Capture the cell that displays the provided text and extract its [X, Y] central coordinate. 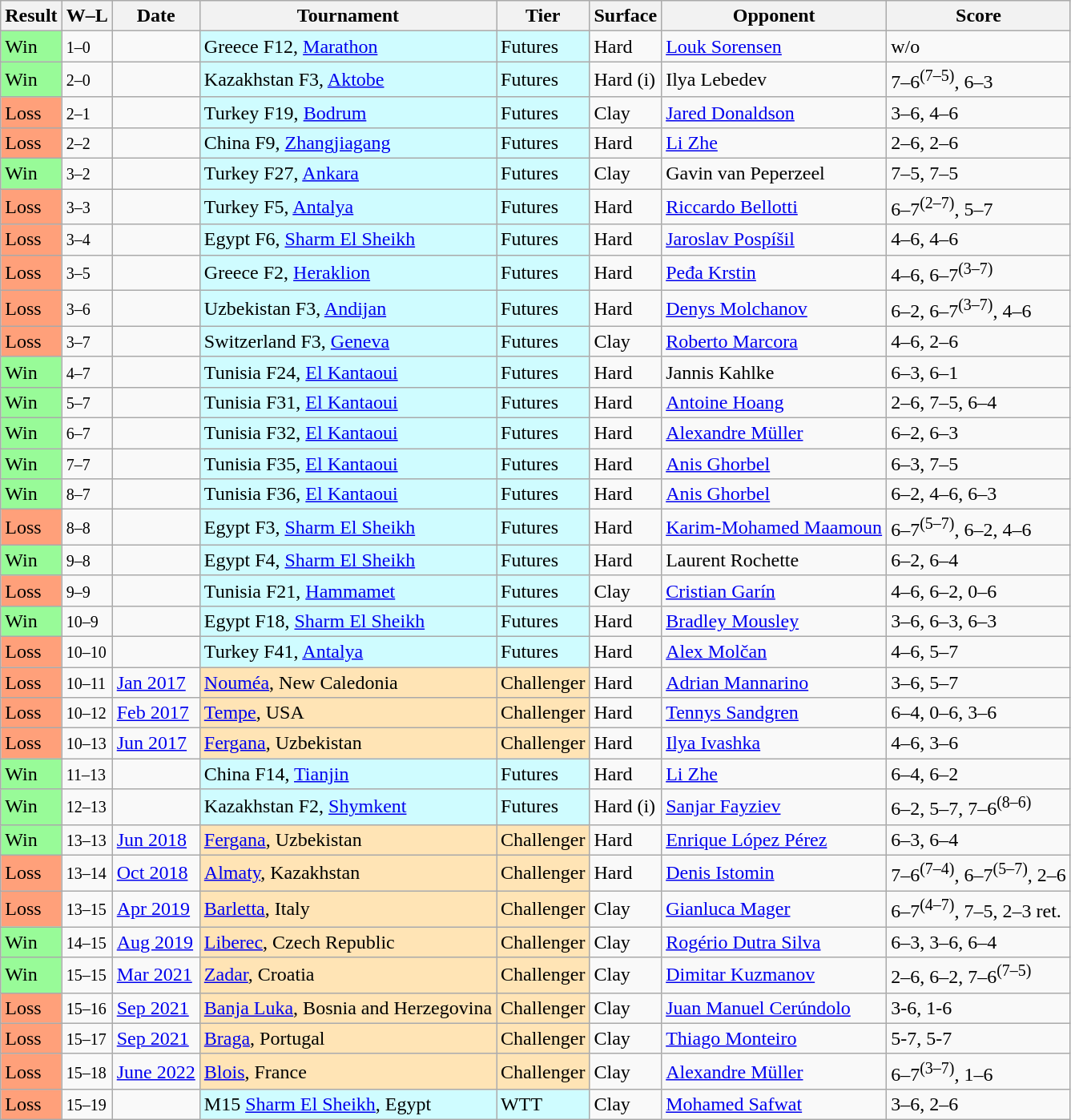
Greece F2, Heraklion [348, 272]
2–6, 2–6 [979, 143]
Mar 2021 [155, 976]
6–2, 5–7, 7–6(8–6) [979, 808]
6–7(4–7), 7–5, 2–3 ret. [979, 908]
Ilya Lebedev [774, 80]
Tunisia F21, Hammamet [348, 590]
Aug 2019 [155, 941]
4–6, 4–6 [979, 240]
7–5, 7–5 [979, 174]
Turkey F27, Ankara [348, 174]
Egypt F4, Sharm El Sheikh [348, 560]
15–15 [87, 976]
Egypt F18, Sharm El Sheikh [348, 621]
8–7 [87, 494]
6–7(2–7), 5–7 [979, 207]
Rogério Dutra Silva [774, 941]
Enrique López Pérez [774, 840]
Surface [626, 16]
15–16 [87, 1008]
Jared Donaldson [774, 112]
Karim-Mohamed Maamoun [774, 527]
Braga, Portugal [348, 1038]
6–3, 6–1 [979, 372]
Blois, France [348, 1072]
Antoine Hoang [774, 402]
Tier [543, 16]
13–13 [87, 840]
M15 Sharm El Sheikh, Egypt [348, 1105]
4–6, 5–7 [979, 651]
Switzerland F3, Geneva [348, 341]
Nouméa, New Caledonia [348, 683]
Zadar, Croatia [348, 976]
15–17 [87, 1038]
Liberec, Czech Republic [348, 941]
Bradley Mousley [774, 621]
10–11 [87, 683]
7–6(7–4), 6–7(5–7), 2–6 [979, 873]
6–4, 0–6, 3–6 [979, 713]
4–6, 2–6 [979, 341]
Mohamed Safwat [774, 1105]
8–8 [87, 527]
Oct 2018 [155, 873]
Jun 2018 [155, 840]
4–6, 6–7(3–7) [979, 272]
3–5 [87, 272]
Turkey F19, Bodrum [348, 112]
2–6, 6–2, 7–6(7–5) [979, 976]
Almaty, Kazakhstan [348, 873]
15–19 [87, 1105]
Louk Sorensen [774, 46]
Ilya Ivashka [774, 743]
9–8 [87, 560]
6–2, 6–3 [979, 433]
Tournament [348, 16]
Barletta, Italy [348, 908]
Gavin van Peperzeel [774, 174]
3–6 [87, 309]
Tennys Sandgren [774, 713]
Score [979, 16]
7–7 [87, 464]
10–12 [87, 713]
12–13 [87, 808]
Jun 2017 [155, 743]
Tunisia F24, El Kantaoui [348, 372]
Dimitar Kuzmanov [774, 976]
Jannis Kahlke [774, 372]
10–9 [87, 621]
Gianluca Mager [774, 908]
4–6, 3–6 [979, 743]
Tunisia F36, El Kantaoui [348, 494]
6–2, 6–7(3–7), 4–6 [979, 309]
3–6, 6–3, 6–3 [979, 621]
Tunisia F31, El Kantaoui [348, 402]
Kazakhstan F2, Shymkent [348, 808]
1–0 [87, 46]
Uzbekistan F3, Andijan [348, 309]
14–15 [87, 941]
Turkey F5, Antalya [348, 207]
Peđa Krstin [774, 272]
China F9, Zhangjiagang [348, 143]
Greece F12, Marathon [348, 46]
11–13 [87, 774]
Tempe, USA [348, 713]
6–4, 6–2 [979, 774]
Feb 2017 [155, 713]
WTT [543, 1105]
June 2022 [155, 1072]
Apr 2019 [155, 908]
Egypt F3, Sharm El Sheikh [348, 527]
15–18 [87, 1072]
3–7 [87, 341]
5–7 [87, 402]
3–6, 5–7 [979, 683]
4–7 [87, 372]
Juan Manuel Cerúndolo [774, 1008]
Alex Molčan [774, 651]
Turkey F41, Antalya [348, 651]
5-7, 5-7 [979, 1038]
6–7(3–7), 1–6 [979, 1072]
6–2, 4–6, 6–3 [979, 494]
13–14 [87, 873]
7–6(7–5), 6–3 [979, 80]
Riccardo Bellotti [774, 207]
Egypt F6, Sharm El Sheikh [348, 240]
Kazakhstan F3, Aktobe [348, 80]
Cristian Garín [774, 590]
Thiago Monteiro [774, 1038]
Jaroslav Pospíšil [774, 240]
3–6, 4–6 [979, 112]
2–2 [87, 143]
3-6, 1-6 [979, 1008]
13–15 [87, 908]
Sanjar Fayziev [774, 808]
Denys Molchanov [774, 309]
Jan 2017 [155, 683]
4–6, 6–2, 0–6 [979, 590]
Date [155, 16]
2–0 [87, 80]
Tunisia F35, El Kantaoui [348, 464]
Denis Istomin [774, 873]
Adrian Mannarino [774, 683]
3–3 [87, 207]
3–4 [87, 240]
2–6, 7–5, 6–4 [979, 402]
6–3, 3–6, 6–4 [979, 941]
Roberto Marcora [774, 341]
Result [31, 16]
9–9 [87, 590]
Banja Luka, Bosnia and Herzegovina [348, 1008]
Tunisia F32, El Kantaoui [348, 433]
6–3, 7–5 [979, 464]
3–2 [87, 174]
3–6, 2–6 [979, 1105]
10–10 [87, 651]
2–1 [87, 112]
6–7 [87, 433]
6–7(5–7), 6–2, 4–6 [979, 527]
6–3, 6–4 [979, 840]
10–13 [87, 743]
China F14, Tianjin [348, 774]
w/o [979, 46]
Laurent Rochette [774, 560]
W–L [87, 16]
6–2, 6–4 [979, 560]
Opponent [774, 16]
